For the text-containing cell, return its midpoint in (x, y) coordinate format. 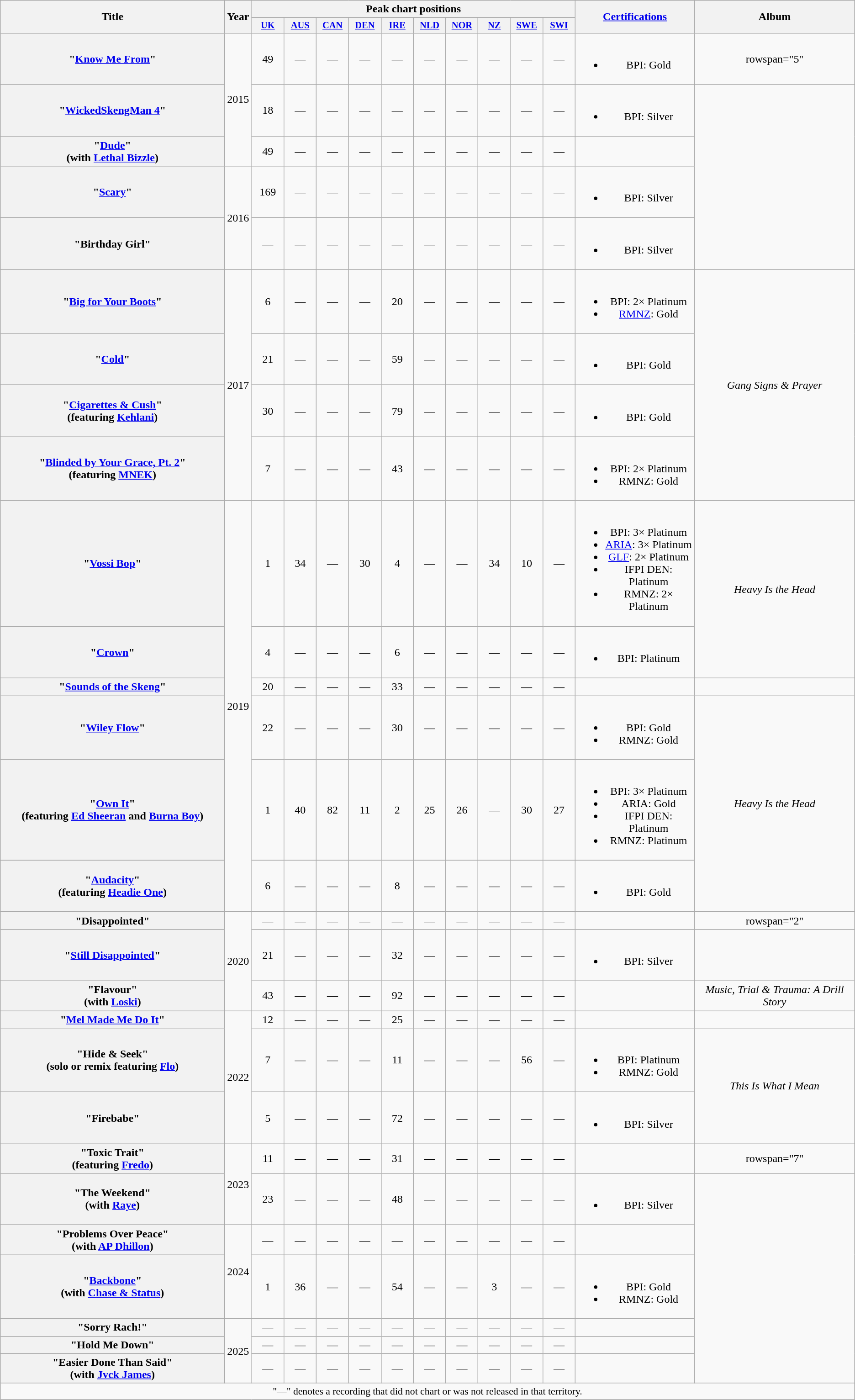
IRE (397, 26)
"Sorry Rach!" (112, 1327)
Gang Signs & Prayer (775, 385)
2016 (238, 218)
92 (397, 996)
2019 (238, 706)
31 (397, 1158)
59 (397, 359)
"Crown" (112, 652)
DEN (364, 26)
"Know Me From" (112, 58)
rowspan="5" (775, 58)
"Easier Done Than Said"(with Jvck James) (112, 1368)
"—" denotes a recording that did not chart or was not released in that territory. (427, 1391)
5 (268, 1118)
"Still Disappointed" (112, 955)
3 (494, 1287)
2020 (238, 961)
AUS (301, 26)
32 (397, 955)
54 (397, 1287)
"Problems Over Peace"(with AP Dhillon) (112, 1240)
"Own It"(featuring Ed Sheeran and Burna Boy) (112, 809)
"Dude"(with Lethal Bizzle) (112, 152)
18 (268, 111)
33 (397, 687)
rowspan="7" (775, 1158)
SWI (559, 26)
"Sounds of the Skeng" (112, 687)
23 (268, 1199)
Certifications (635, 17)
2017 (238, 385)
"Hold Me Down" (112, 1345)
2022 (238, 1077)
"Flavour"(with Loski) (112, 996)
NOR (462, 26)
169 (268, 192)
2015 (238, 100)
BPI: 3× PlatinumARIA: 3× PlatinumGLF: 2× PlatinumIFPI DEN: PlatinumRMNZ: 2× Platinum (635, 564)
NZ (494, 26)
79 (397, 411)
"Birthday Girl" (112, 244)
40 (301, 809)
12 (268, 1020)
Album (775, 17)
22 (268, 727)
"WickedSkengMan 4" (112, 111)
CAN (332, 26)
Title (112, 17)
"The Weekend"(with Raye) (112, 1199)
"Firebabe" (112, 1118)
2023 (238, 1184)
"Toxic Trait"(featuring Fredo) (112, 1158)
"Vossi Bop" (112, 564)
Peak chart positions (414, 9)
"Audacity"(featuring Headie One) (112, 886)
This Is What I Mean (775, 1086)
Year (238, 17)
BPI: PlatinumRMNZ: Gold (635, 1060)
"Backbone"(with Chase & Status) (112, 1287)
"Mel Made Me Do It" (112, 1020)
"Wiley Flow" (112, 727)
rowspan="2" (775, 920)
NLD (429, 26)
27 (559, 809)
BPI: 3× PlatinumARIA: GoldIFPI DEN: PlatinumRMNZ: Platinum (635, 809)
2024 (238, 1272)
2025 (238, 1351)
"Cigarettes & Cush"(featuring Kehlani) (112, 411)
"Disappointed" (112, 920)
10 (527, 564)
"Hide & Seek"(solo or remix featuring Flo) (112, 1060)
SWE (527, 26)
BPI: Platinum (635, 652)
82 (332, 809)
72 (397, 1118)
48 (397, 1199)
36 (301, 1287)
"Cold" (112, 359)
8 (397, 886)
"Scary" (112, 192)
"Big for Your Boots" (112, 301)
56 (527, 1060)
26 (462, 809)
Music, Trial & Trauma: A Drill Story (775, 996)
"Blinded by Your Grace, Pt. 2"(featuring MNEK) (112, 469)
2 (397, 809)
UK (268, 26)
